Extract the [X, Y] coordinate from the center of the cell holding the provided text.  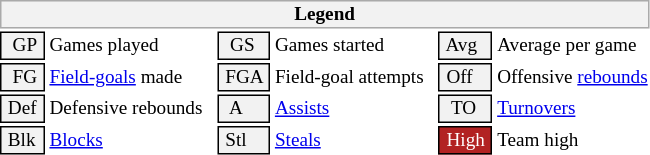
Off [466, 77]
High [466, 140]
Games played [131, 46]
Defensive rebounds [131, 108]
Blocks [131, 140]
Stl [244, 140]
Average per game [573, 46]
Assists [354, 108]
Def [22, 108]
A [244, 108]
Team high [573, 140]
Offensive rebounds [573, 77]
GP [22, 46]
FGA [244, 77]
Blk [22, 140]
TO [466, 108]
Games started [354, 46]
Steals [354, 140]
Field-goals made [131, 77]
Field-goal attempts [354, 77]
Legend [324, 14]
FG [22, 77]
GS [244, 46]
Avg [466, 46]
Turnovers [573, 108]
